Scan for the cell matching the given text and deliver its (x, y) coordinate at center. 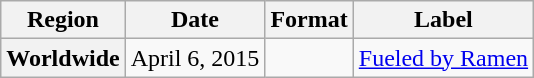
Format (309, 20)
Label (443, 20)
Region (63, 20)
April 6, 2015 (195, 58)
Date (195, 20)
Worldwide (63, 58)
Fueled by Ramen (443, 58)
